From the cell containing the given text, extract its center point as (x, y) coordinate. 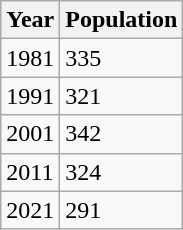
2011 (30, 172)
324 (122, 172)
342 (122, 134)
291 (122, 210)
Population (122, 20)
1991 (30, 96)
335 (122, 58)
1981 (30, 58)
Year (30, 20)
321 (122, 96)
2021 (30, 210)
2001 (30, 134)
